Pinpoint the cell where the given text exists, returning its (x, y) midpoint coordinate. 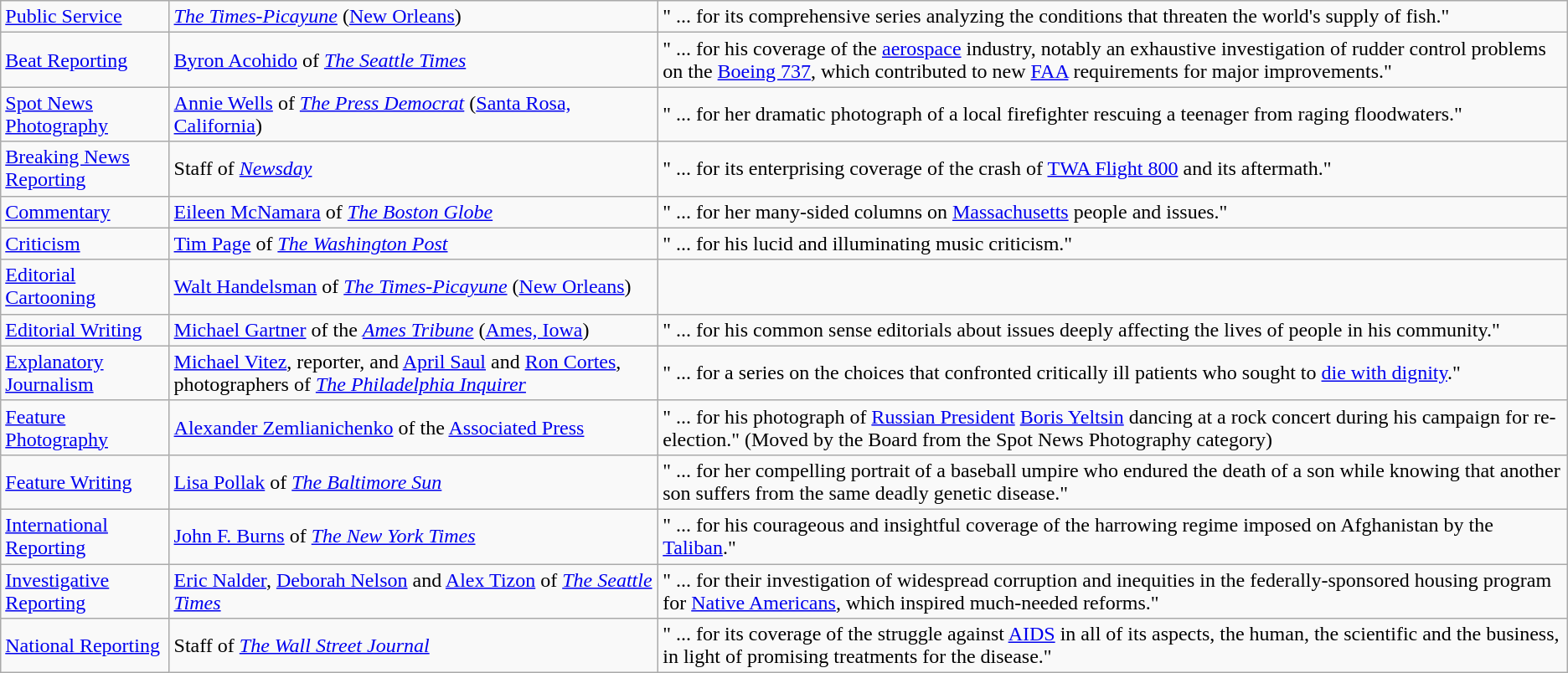
Eric Nalder, Deborah Nelson and Alex Tizon of The Seattle Times (414, 591)
" ... for a series on the choices that confronted critically ill patients who sought to die with dignity." (1113, 373)
National Reporting (85, 646)
" ... for his courageous and insightful coverage of the harrowing regime imposed on Afghanistan by the Taliban." (1113, 536)
Public Service (85, 17)
" ... for her dramatic photograph of a local firefighter rescuing a teenager from raging floodwaters." (1113, 114)
Byron Acohido of The Seattle Times (414, 60)
" ... for its comprehensive series analyzing the conditions that threaten the world's supply of fish." (1113, 17)
Walt Handelsman of The Times-Picayune (New Orleans) (414, 286)
Editorial Writing (85, 330)
The Times-Picayune (New Orleans) (414, 17)
" ... for its enterprising coverage of the crash of TWA Flight 800 and its aftermath." (1113, 169)
Feature Photography (85, 427)
Investigative Reporting (85, 591)
Beat Reporting (85, 60)
Eileen McNamara of The Boston Globe (414, 212)
Michael Gartner of the Ames Tribune (Ames, Iowa) (414, 330)
Tim Page of The Washington Post (414, 244)
Feature Writing (85, 482)
Lisa Pollak of The Baltimore Sun (414, 482)
Alexander Zemlianichenko of the Associated Press (414, 427)
" ... for her many-sided columns on Massachusetts people and issues." (1113, 212)
Explanatory Journalism (85, 373)
" ... for his lucid and illuminating music criticism." (1113, 244)
International Reporting (85, 536)
Staff of Newsday (414, 169)
Criticism (85, 244)
" ... for his common sense editorials about issues deeply affecting the lives of people in his community." (1113, 330)
Staff of The Wall Street Journal (414, 646)
Editorial Cartooning (85, 286)
Spot News Photography (85, 114)
Annie Wells of The Press Democrat (Santa Rosa, California) (414, 114)
Breaking News Reporting (85, 169)
Commentary (85, 212)
Michael Vitez, reporter, and April Saul and Ron Cortes, photographers of The Philadelphia Inquirer (414, 373)
John F. Burns of The New York Times (414, 536)
